Extract the (X, Y) coordinate from the center of the cell holding the provided text.  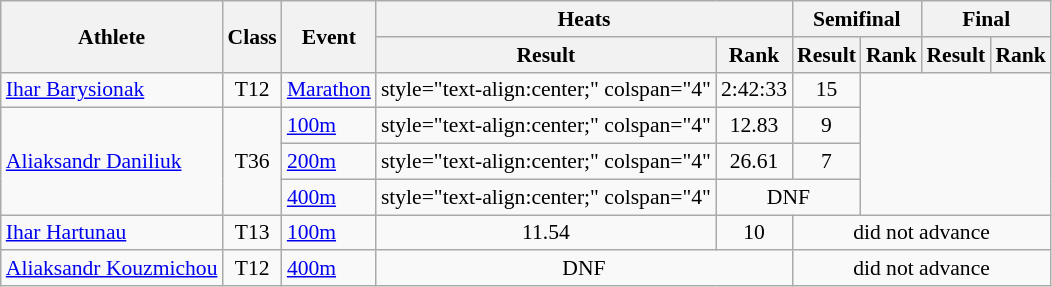
Final (986, 19)
Ihar Barysionak (112, 90)
9 (826, 126)
26.61 (754, 162)
Event (329, 36)
Heats (584, 19)
12.83 (754, 126)
11.54 (546, 233)
Aliaksandr Kouzmichou (112, 269)
Class (252, 36)
T36 (252, 162)
T13 (252, 233)
Marathon (329, 90)
Semifinal (856, 19)
200m (329, 162)
7 (826, 162)
2:42:33 (754, 90)
15 (826, 90)
10 (754, 233)
Aliaksandr Daniliuk (112, 162)
Athlete (112, 36)
Ihar Hartunau (112, 233)
